Identify which cell holds the provided text, then report its (X, Y) central coordinate. 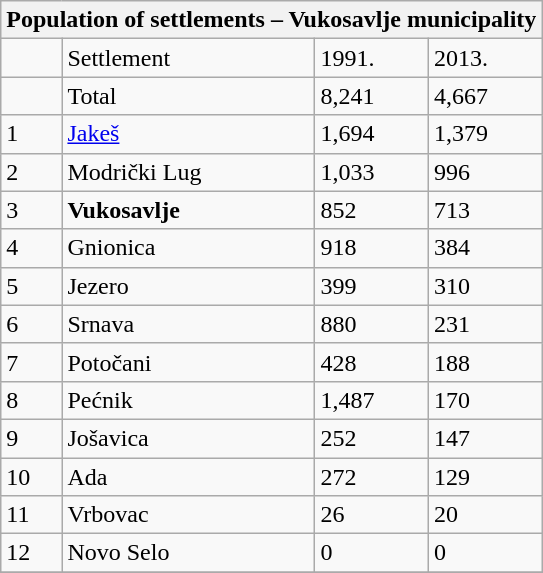
8 (32, 400)
4 (32, 248)
Srnava (188, 324)
272 (372, 477)
2013. (485, 58)
399 (372, 286)
Vukosavlje (188, 210)
1 (32, 134)
Jezero (188, 286)
310 (485, 286)
Gnionica (188, 248)
188 (485, 362)
Potočani (188, 362)
231 (485, 324)
12 (32, 553)
3 (32, 210)
852 (372, 210)
Total (188, 96)
Pećnik (188, 400)
1,033 (372, 172)
428 (372, 362)
170 (485, 400)
1991. (372, 58)
996 (485, 172)
4,667 (485, 96)
6 (32, 324)
252 (372, 438)
Jakeš (188, 134)
Settlement (188, 58)
7 (32, 362)
1,694 (372, 134)
2 (32, 172)
129 (485, 477)
8,241 (372, 96)
5 (32, 286)
713 (485, 210)
384 (485, 248)
9 (32, 438)
Vrbovac (188, 515)
11 (32, 515)
Modrički Lug (188, 172)
Ada (188, 477)
10 (32, 477)
20 (485, 515)
880 (372, 324)
1,487 (372, 400)
1,379 (485, 134)
Novo Selo (188, 553)
918 (372, 248)
Population of settlements – Vukosavlje municipality (272, 20)
147 (485, 438)
26 (372, 515)
Jošavica (188, 438)
